Find where the given text appears and provide that cell's center as (x, y) coordinate. 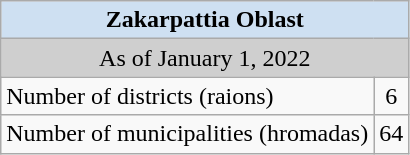
Number of districts (raions) (188, 96)
As of January 1, 2022 (205, 58)
Number of municipalities (hromadas) (188, 134)
6 (392, 96)
64 (392, 134)
Zakarpattia Oblast (205, 20)
